Search for the cell housing the specified text and yield its [X, Y] center coordinate. 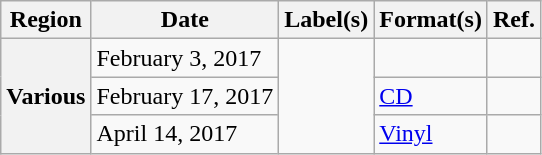
Label(s) [326, 20]
February 17, 2017 [185, 96]
February 3, 2017 [185, 58]
Various [46, 96]
Ref. [514, 20]
Region [46, 20]
CD [431, 96]
April 14, 2017 [185, 134]
Vinyl [431, 134]
Format(s) [431, 20]
Date [185, 20]
